Search for the cell housing the specified text and yield its [X, Y] center coordinate. 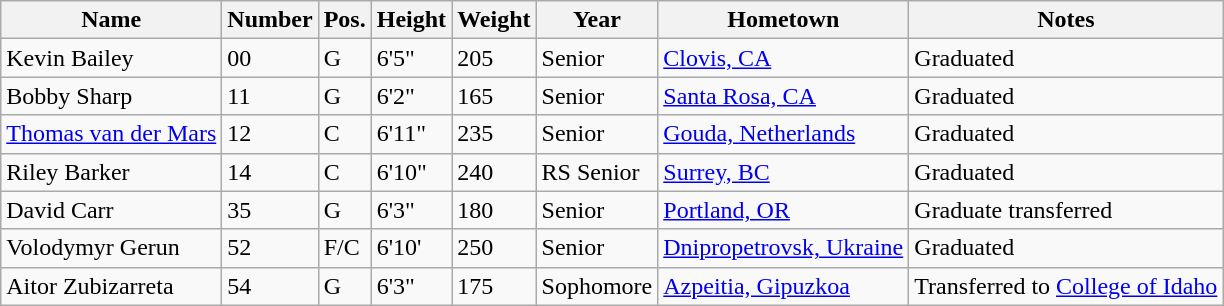
250 [494, 248]
RS Senior [597, 172]
Sophomore [597, 286]
Height [411, 20]
Bobby Sharp [112, 96]
Year [597, 20]
Thomas van der Mars [112, 134]
180 [494, 210]
Aitor Zubizarreta [112, 286]
Gouda, Netherlands [784, 134]
11 [270, 96]
Name [112, 20]
35 [270, 210]
Notes [1066, 20]
Santa Rosa, CA [784, 96]
6'5" [411, 58]
Weight [494, 20]
Volodymyr Gerun [112, 248]
14 [270, 172]
12 [270, 134]
Pos. [344, 20]
54 [270, 286]
Graduate transferred [1066, 210]
6'2" [411, 96]
Portland, OR [784, 210]
00 [270, 58]
Number [270, 20]
Dnipropetrovsk, Ukraine [784, 248]
235 [494, 134]
F/C [344, 248]
6'11" [411, 134]
205 [494, 58]
Kevin Bailey [112, 58]
6'10' [411, 248]
52 [270, 248]
Riley Barker [112, 172]
Clovis, CA [784, 58]
Azpeitia, Gipuzkoa [784, 286]
165 [494, 96]
Surrey, BC [784, 172]
Hometown [784, 20]
6'10" [411, 172]
240 [494, 172]
Transferred to College of Idaho [1066, 286]
David Carr [112, 210]
175 [494, 286]
